Search for the cell housing the specified text and yield its (x, y) center coordinate. 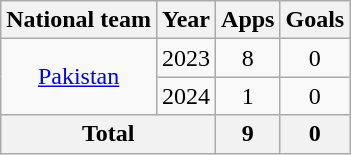
Pakistan (79, 77)
9 (248, 134)
8 (248, 58)
National team (79, 20)
Total (108, 134)
2023 (186, 58)
Apps (248, 20)
Year (186, 20)
2024 (186, 96)
Goals (315, 20)
1 (248, 96)
